Output the (X, Y) coordinate of the center of the cell containing the given text.  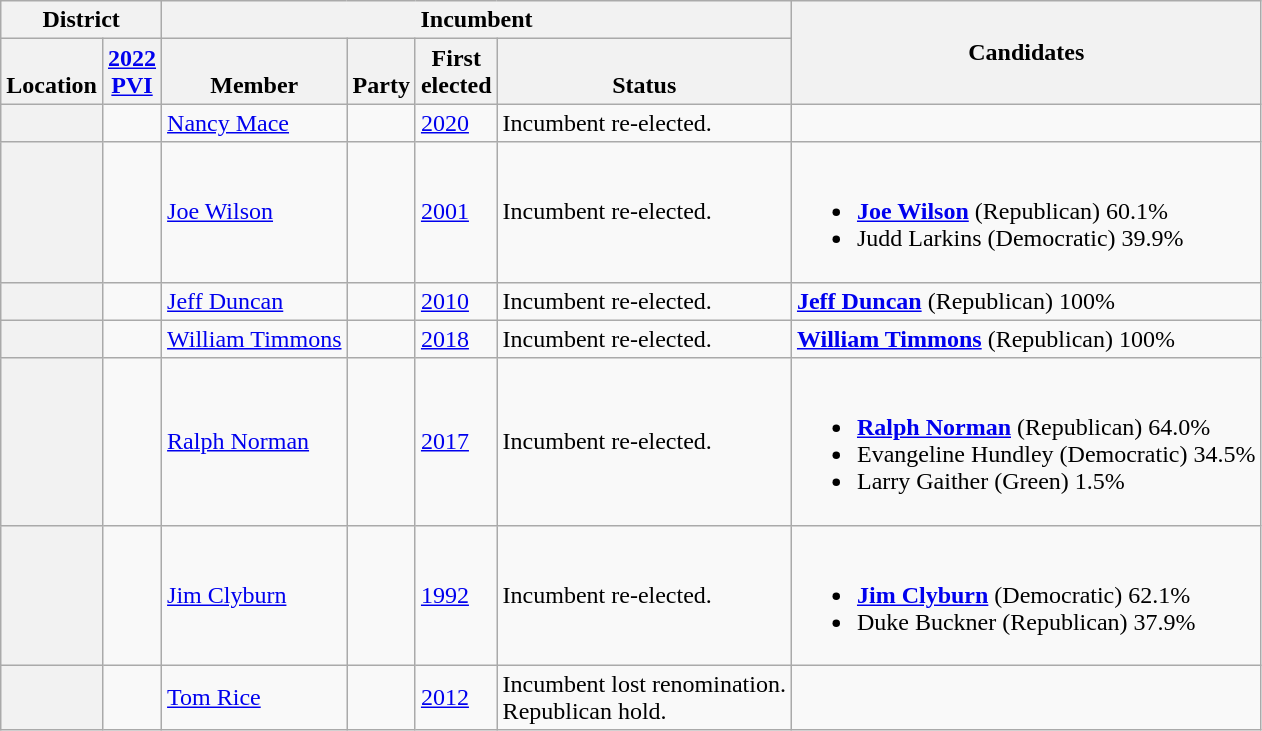
2001 (456, 212)
Jeff Duncan (Republican) 100% (1026, 301)
2010 (456, 301)
Joe Wilson (254, 212)
1992 (456, 595)
Incumbent lost renomination.Republican hold. (644, 698)
Ralph Norman (254, 442)
Firstelected (456, 72)
William Timmons (Republican) 100% (1026, 339)
William Timmons (254, 339)
2020 (456, 123)
Tom Rice (254, 698)
Jim Clyburn (Democratic) 62.1%Duke Buckner (Republican) 37.9% (1026, 595)
Incumbent (477, 20)
Party (381, 72)
2012 (456, 698)
Jim Clyburn (254, 595)
Joe Wilson (Republican) 60.1%Judd Larkins (Democratic) 39.9% (1026, 212)
Candidates (1026, 52)
2018 (456, 339)
District (82, 20)
Location (52, 72)
2022PVI (132, 72)
2017 (456, 442)
Nancy Mace (254, 123)
Jeff Duncan (254, 301)
Ralph Norman (Republican) 64.0%Evangeline Hundley (Democratic) 34.5%Larry Gaither (Green) 1.5% (1026, 442)
Member (254, 72)
Status (644, 72)
